Detect which cell encompasses the target text, then output its [x, y] center coordinate. 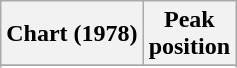
Chart (1978) [72, 34]
Peakposition [189, 34]
